Capture the cell that displays the provided text and extract its [x, y] central coordinate. 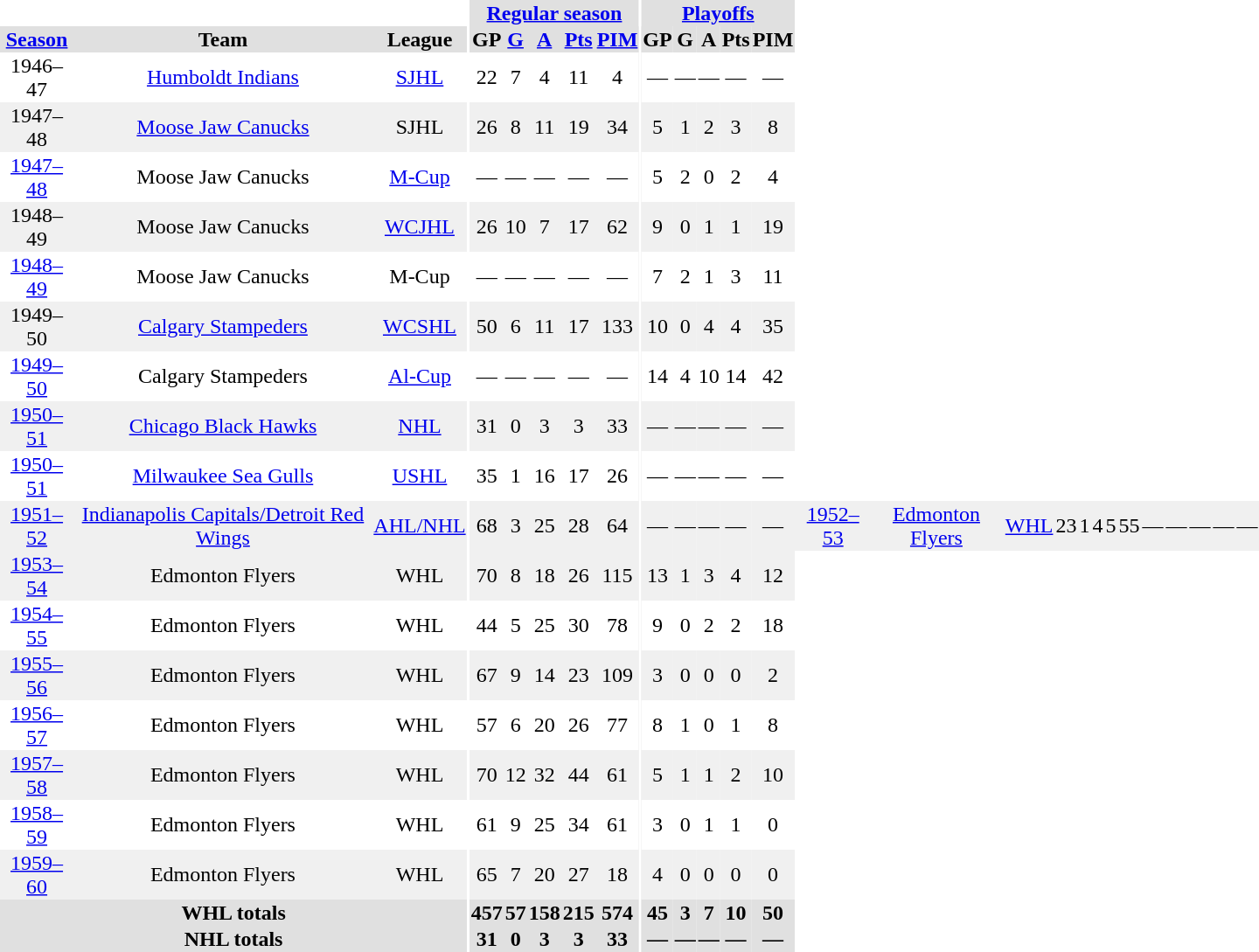
1954–55 [37, 626]
NHL [420, 427]
AHL/NHL [420, 526]
League [420, 39]
Playoffs [719, 13]
27 [579, 874]
133 [617, 327]
215 [579, 913]
109 [617, 675]
65 [486, 874]
28 [579, 526]
Season [37, 39]
62 [617, 227]
1956–57 [37, 726]
1952–53 [833, 526]
WHL totals [233, 913]
Chicago Black Hawks [223, 427]
WCJHL [420, 227]
1959–60 [37, 874]
42 [773, 376]
45 [657, 913]
77 [617, 726]
32 [544, 775]
78 [617, 626]
22 [486, 77]
USHL [420, 476]
Indianapolis Capitals/Detroit Red Wings [223, 526]
30 [579, 626]
1957–58 [37, 775]
67 [486, 675]
158 [544, 913]
Humboldt Indians [223, 77]
Al-Cup [420, 376]
457 [486, 913]
64 [617, 526]
13 [657, 575]
16 [544, 476]
1958–59 [37, 825]
115 [617, 575]
1955–56 [37, 675]
Team [223, 39]
1951–52 [37, 526]
Regular season [554, 13]
68 [486, 526]
NHL totals [233, 939]
Milwaukee Sea Gulls [223, 476]
55 [1130, 526]
WCSHL [420, 327]
1946–47 [37, 77]
574 [617, 913]
1953–54 [37, 575]
